Detect which cell encompasses the target text, then output its [X, Y] center coordinate. 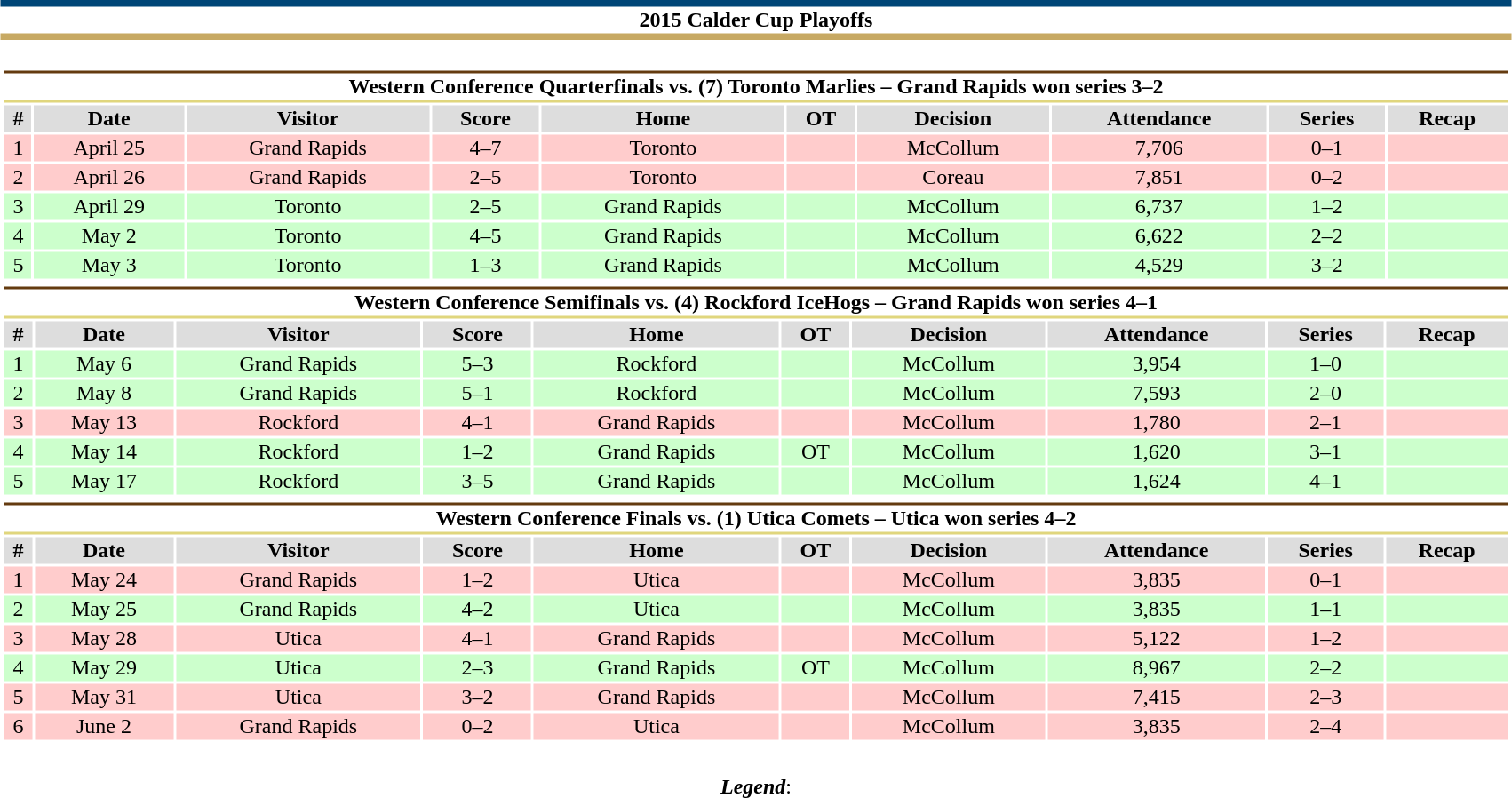
May 2 [108, 235]
May 14 [104, 452]
3,954 [1156, 363]
7,851 [1159, 177]
May 3 [108, 266]
8,967 [1157, 667]
6 [18, 726]
7,415 [1157, 698]
May 29 [104, 667]
7,593 [1156, 394]
May 31 [104, 698]
5–3 [478, 363]
5–1 [478, 394]
7,706 [1159, 148]
1–3 [485, 266]
May 17 [104, 481]
Western Conference Finals vs. (1) Utica Comets – Utica won series 4–2 [755, 519]
6,737 [1159, 207]
May 24 [104, 580]
May 25 [104, 609]
April 29 [108, 207]
Western Conference Quarterfinals vs. (7) Toronto Marlies – Grand Rapids won series 3–2 [755, 87]
1,624 [1156, 481]
1–1 [1325, 609]
4–5 [485, 235]
1,780 [1156, 422]
Western Conference Semifinals vs. (4) Rockford IceHogs – Grand Rapids won series 4–1 [755, 302]
2015 Calder Cup Playoffs [756, 20]
1,620 [1156, 452]
May 6 [104, 363]
April 25 [108, 148]
3–5 [478, 481]
May 8 [104, 394]
2–1 [1325, 422]
May 13 [104, 422]
5,122 [1157, 639]
Coreau [953, 177]
1–0 [1325, 363]
2–0 [1325, 394]
6,622 [1159, 235]
2–4 [1325, 726]
4–2 [478, 609]
June 2 [104, 726]
3–1 [1325, 452]
4–7 [485, 148]
4,529 [1159, 266]
May 28 [104, 639]
April 26 [108, 177]
